Return (X, Y) of the center of cell containing provided text 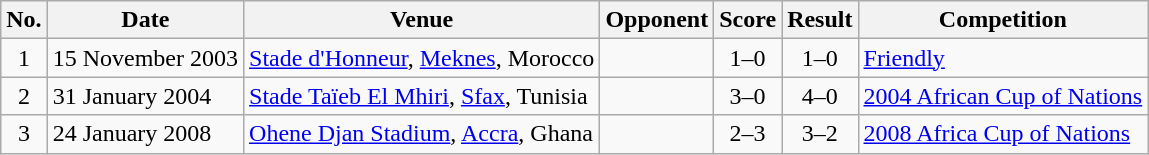
Stade d'Honneur, Meknes, Morocco (422, 58)
2–3 (748, 134)
Date (145, 20)
31 January 2004 (145, 96)
Result (820, 20)
2008 Africa Cup of Nations (1003, 134)
Ohene Djan Stadium, Accra, Ghana (422, 134)
15 November 2003 (145, 58)
Competition (1003, 20)
2 (24, 96)
24 January 2008 (145, 134)
No. (24, 20)
Score (748, 20)
4–0 (820, 96)
3–0 (748, 96)
2004 African Cup of Nations (1003, 96)
Friendly (1003, 58)
Opponent (657, 20)
Stade Taïeb El Mhiri, Sfax, Tunisia (422, 96)
1 (24, 58)
3–2 (820, 134)
Venue (422, 20)
3 (24, 134)
